Capture the cell that displays the provided text and extract its (x, y) central coordinate. 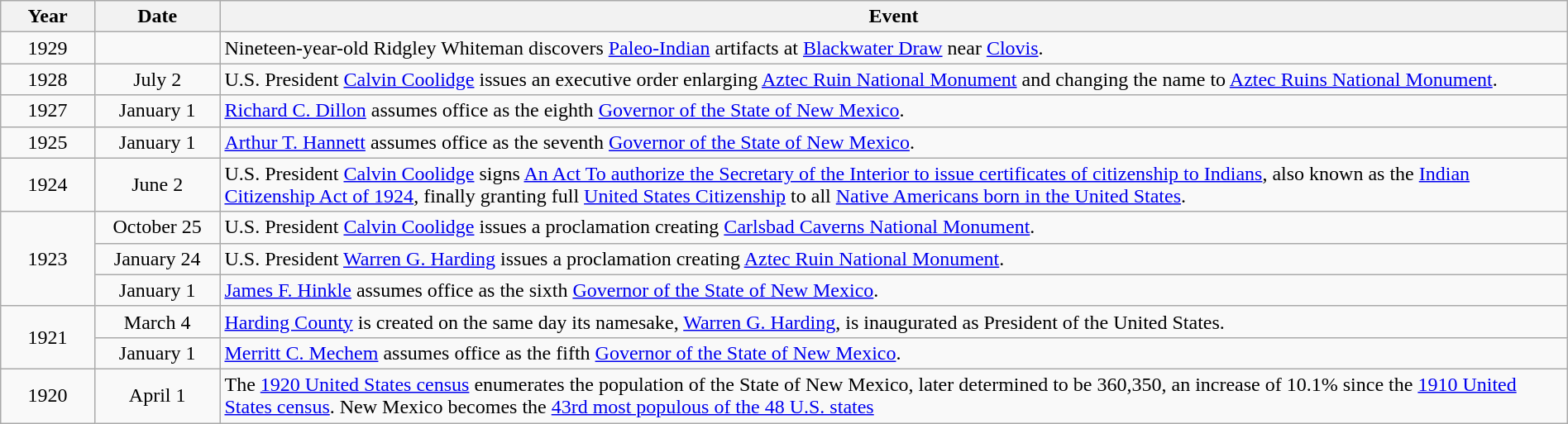
U.S. President Calvin Coolidge issues a proclamation creating Carlsbad Caverns National Monument. (893, 227)
March 4 (157, 322)
June 2 (157, 185)
James F. Hinkle assumes office as the sixth Governor of the State of New Mexico. (893, 290)
1923 (48, 259)
Event (893, 17)
January 24 (157, 259)
1920 (48, 395)
U.S. President Warren G. Harding issues a proclamation creating Aztec Ruin National Monument. (893, 259)
Nineteen-year-old Ridgley Whiteman discovers Paleo-Indian artifacts at Blackwater Draw near Clovis. (893, 48)
1929 (48, 48)
Year (48, 17)
July 2 (157, 79)
1927 (48, 111)
April 1 (157, 395)
Date (157, 17)
Merritt C. Mechem assumes office as the fifth Governor of the State of New Mexico. (893, 353)
1928 (48, 79)
Arthur T. Hannett assumes office as the seventh Governor of the State of New Mexico. (893, 142)
October 25 (157, 227)
1924 (48, 185)
Harding County is created on the same day its namesake, Warren G. Harding, is inaugurated as President of the United States. (893, 322)
1925 (48, 142)
Richard C. Dillon assumes office as the eighth Governor of the State of New Mexico. (893, 111)
1921 (48, 337)
